Pinpoint the cell where the given text exists, returning its (x, y) midpoint coordinate. 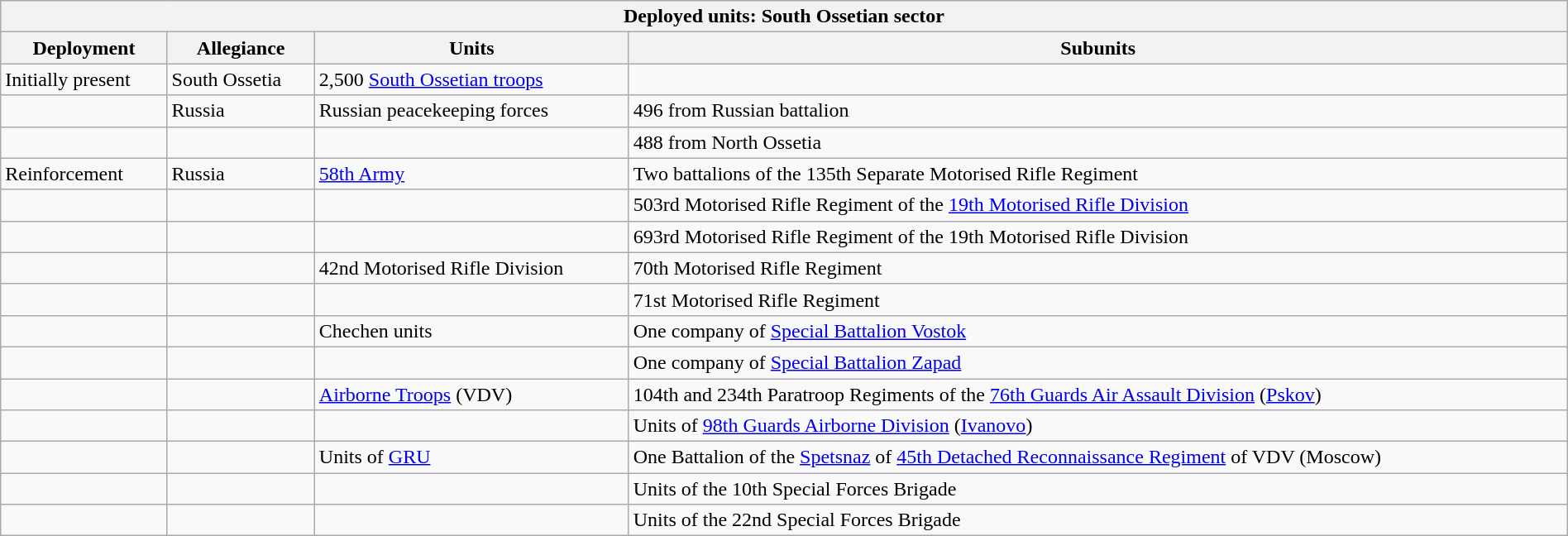
Deployment (84, 48)
496 from Russian battalion (1098, 111)
Units (471, 48)
42nd Motorised Rifle Division (471, 268)
Initially present (84, 79)
Deployed units: South Ossetian sector (784, 17)
488 from North Ossetia (1098, 142)
Reinforcement (84, 174)
70th Motorised Rifle Regiment (1098, 268)
58th Army (471, 174)
Subunits (1098, 48)
Units of the 10th Special Forces Brigade (1098, 489)
Russian peacekeeping forces (471, 111)
One company of Special Battalion Vostok (1098, 331)
Airborne Troops (VDV) (471, 395)
Units of GRU (471, 457)
Allegiance (241, 48)
South Ossetia (241, 79)
One Battalion of the Spetsnaz of 45th Detached Reconnaissance Regiment of VDV (Moscow) (1098, 457)
2,500 South Ossetian troops (471, 79)
Chechen units (471, 331)
Units of the 22nd Special Forces Brigade (1098, 520)
71st Motorised Rifle Regiment (1098, 299)
503rd Motorised Rifle Regiment of the 19th Motorised Rifle Division (1098, 205)
104th and 234th Paratroop Regiments of the 76th Guards Air Assault Division (Pskov) (1098, 395)
Units of 98th Guards Airborne Division (Ivanovo) (1098, 426)
One company of Special Battalion Zapad (1098, 362)
Two battalions of the 135th Separate Motorised Rifle Regiment (1098, 174)
693rd Motorised Rifle Regiment of the 19th Motorised Rifle Division (1098, 237)
